Detect which cell encompasses the target text, then output its (X, Y) center coordinate. 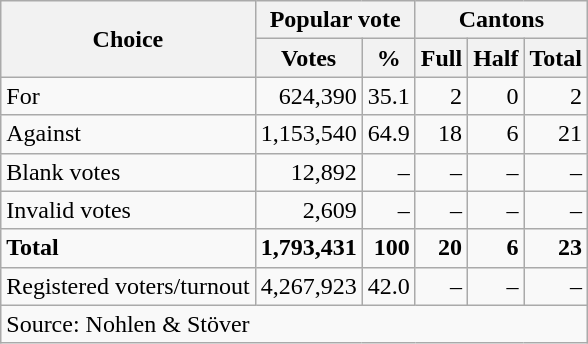
64.9 (388, 134)
42.0 (388, 286)
23 (556, 248)
624,390 (308, 96)
0 (496, 96)
1,793,431 (308, 248)
For (128, 96)
20 (441, 248)
Against (128, 134)
Registered voters/turnout (128, 286)
18 (441, 134)
1,153,540 (308, 134)
2,609 (308, 210)
Invalid votes (128, 210)
Cantons (501, 20)
Choice (128, 39)
Half (496, 58)
Full (441, 58)
21 (556, 134)
% (388, 58)
Votes (308, 58)
4,267,923 (308, 286)
100 (388, 248)
12,892 (308, 172)
Blank votes (128, 172)
Popular vote (335, 20)
35.1 (388, 96)
Source: Nohlen & Stöver (294, 324)
